Locate the cell with the specified text and output its (X, Y) center coordinate. 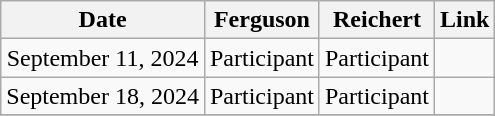
Link (465, 20)
Ferguson (262, 20)
September 18, 2024 (103, 96)
Reichert (376, 20)
Date (103, 20)
September 11, 2024 (103, 58)
